Determine the [X, Y] coordinate at the center of the cell enclosing the given text.  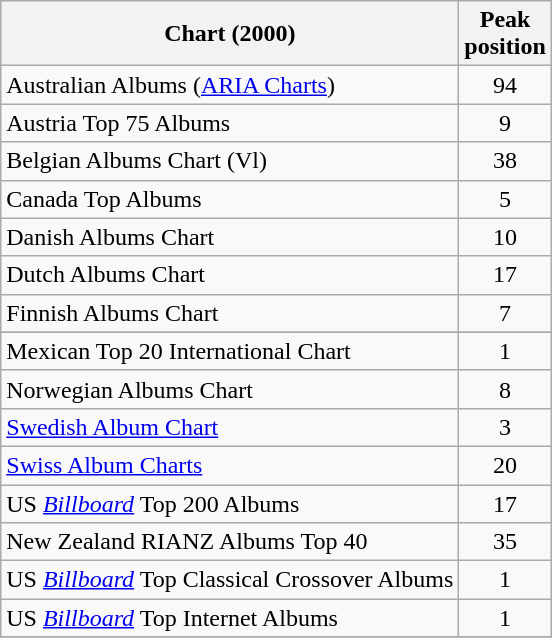
38 [505, 161]
8 [505, 389]
US Billboard Top 200 Albums [230, 503]
Chart (2000) [230, 34]
10 [505, 237]
Australian Albums (ARIA Charts) [230, 85]
New Zealand RIANZ Albums Top 40 [230, 542]
Peakposition [505, 34]
3 [505, 427]
Swedish Album Chart [230, 427]
Belgian Albums Chart (Vl) [230, 161]
Canada Top Albums [230, 199]
Dutch Albums Chart [230, 275]
Austria Top 75 Albums [230, 123]
US Billboard Top Internet Albums [230, 618]
9 [505, 123]
5 [505, 199]
35 [505, 542]
Danish Albums Chart [230, 237]
Finnish Albums Chart [230, 313]
94 [505, 85]
Swiss Album Charts [230, 465]
Mexican Top 20 International Chart [230, 351]
US Billboard Top Classical Crossover Albums [230, 580]
Norwegian Albums Chart [230, 389]
7 [505, 313]
20 [505, 465]
